Capture the cell that displays the provided text and extract its [X, Y] central coordinate. 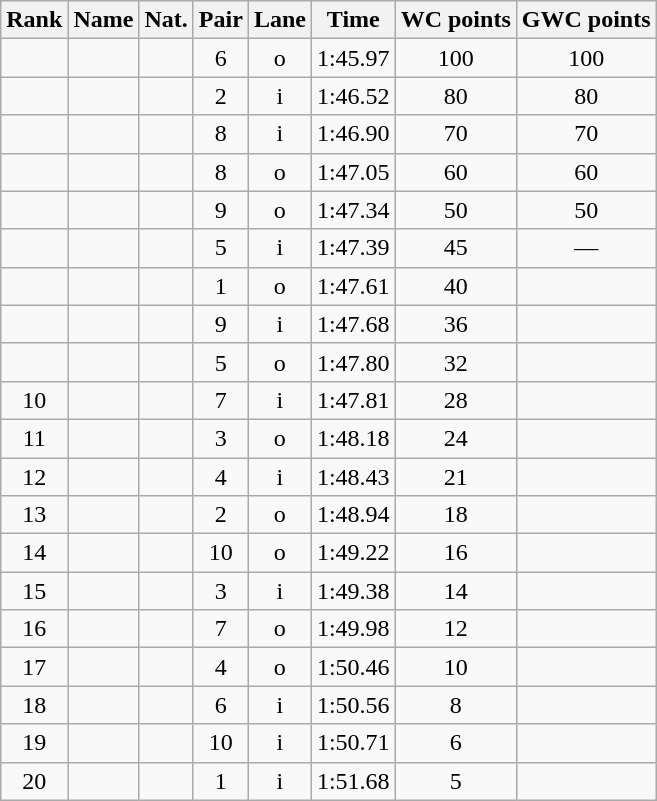
36 [456, 324]
1:47.39 [353, 248]
45 [456, 248]
1:48.94 [353, 515]
— [586, 248]
24 [456, 438]
1:50.71 [353, 743]
1:49.22 [353, 553]
1:46.90 [353, 134]
1:50.56 [353, 705]
1:46.52 [353, 96]
1:47.05 [353, 172]
1:49.98 [353, 629]
20 [34, 781]
Lane [280, 20]
Nat. [166, 20]
40 [456, 286]
1:49.38 [353, 591]
1:47.80 [353, 362]
1:47.81 [353, 400]
19 [34, 743]
21 [456, 477]
28 [456, 400]
15 [34, 591]
1:45.97 [353, 58]
Rank [34, 20]
32 [456, 362]
Time [353, 20]
Name [104, 20]
17 [34, 667]
1:48.18 [353, 438]
1:48.43 [353, 477]
1:47.34 [353, 210]
1:51.68 [353, 781]
WC points [456, 20]
1:50.46 [353, 667]
1:47.68 [353, 324]
Pair [220, 20]
13 [34, 515]
GWC points [586, 20]
11 [34, 438]
1:47.61 [353, 286]
